Return the [x, y] coordinate for the center point of the cell that contains the specified text.  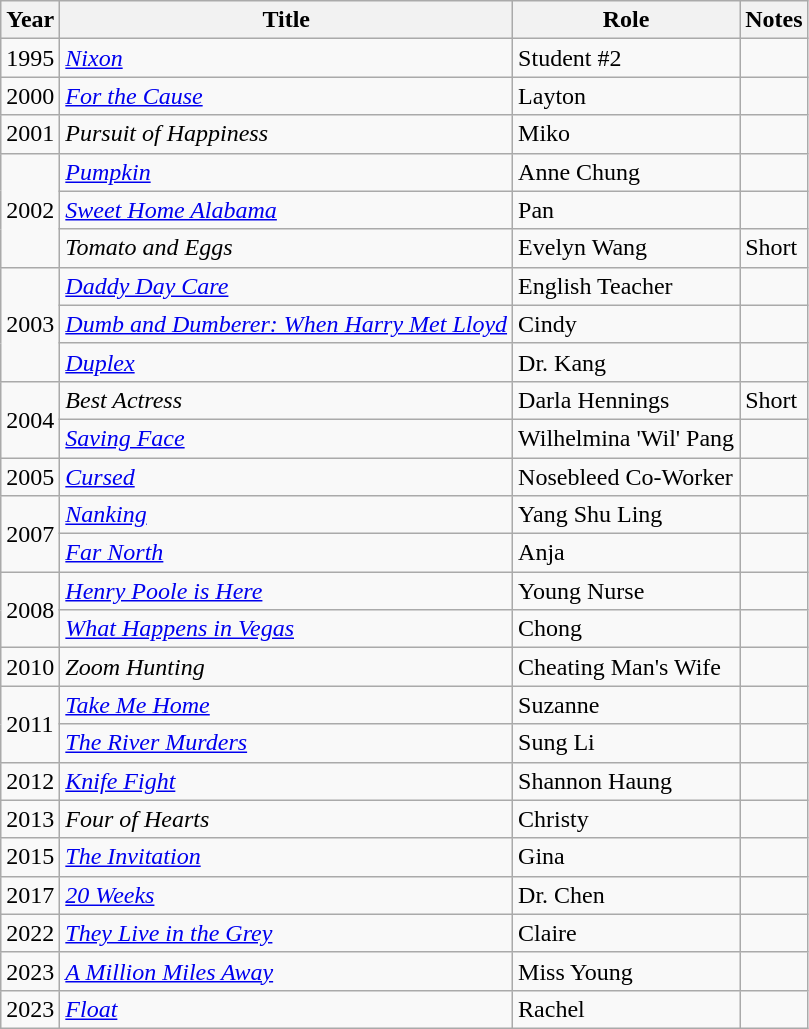
Tomato and Eggs [286, 248]
Float [286, 1009]
Duplex [286, 362]
2001 [30, 134]
Anne Chung [626, 172]
Shannon Haung [626, 781]
Claire [626, 933]
Anja [626, 553]
Henry Poole is Here [286, 591]
Best Actress [286, 400]
Dr. Kang [626, 362]
2015 [30, 857]
Nanking [286, 515]
Take Me Home [286, 705]
Chong [626, 629]
Young Nurse [626, 591]
2007 [30, 534]
Cheating Man's Wife [626, 667]
Cindy [626, 324]
Far North [286, 553]
Cursed [286, 477]
Sung Li [626, 743]
Nosebleed Co-Worker [626, 477]
Christy [626, 819]
Student #2 [626, 58]
A Million Miles Away [286, 971]
Saving Face [286, 438]
Yang Shu Ling [626, 515]
2022 [30, 933]
Knife Fight [286, 781]
Nixon [286, 58]
Pan [626, 210]
Gina [626, 857]
English Teacher [626, 286]
2012 [30, 781]
Miss Young [626, 971]
The Invitation [286, 857]
Layton [626, 96]
Four of Hearts [286, 819]
2005 [30, 477]
They Live in the Grey [286, 933]
Pursuit of Happiness [286, 134]
20 Weeks [286, 895]
Role [626, 20]
Year [30, 20]
Dr. Chen [626, 895]
Sweet Home Alabama [286, 210]
Dumb and Dumberer: When Harry Met Lloyd [286, 324]
2002 [30, 210]
2008 [30, 610]
2000 [30, 96]
Daddy Day Care [286, 286]
Rachel [626, 1009]
Pumpkin [286, 172]
Zoom Hunting [286, 667]
For the Cause [286, 96]
The River Murders [286, 743]
2011 [30, 724]
Notes [774, 20]
1995 [30, 58]
What Happens in Vegas [286, 629]
2017 [30, 895]
Suzanne [626, 705]
Wilhelmina 'Wil' Pang [626, 438]
Title [286, 20]
2004 [30, 419]
Evelyn Wang [626, 248]
2013 [30, 819]
2003 [30, 324]
Miko [626, 134]
Darla Hennings [626, 400]
2010 [30, 667]
